Extract the [x, y] coordinate from the center of the cell holding the provided text.  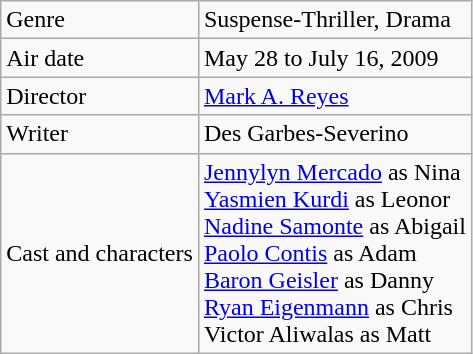
Mark A. Reyes [334, 96]
Genre [100, 20]
Air date [100, 58]
Suspense-Thriller, Drama [334, 20]
May 28 to July 16, 2009 [334, 58]
Cast and characters [100, 253]
Director [100, 96]
Writer [100, 134]
Des Garbes-Severino [334, 134]
